Locate the cell with the specified text and output its (x, y) center coordinate. 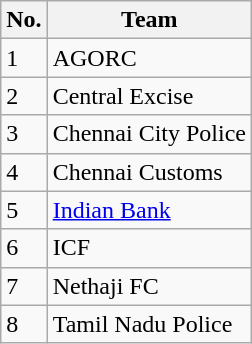
3 (24, 134)
4 (24, 172)
AGORC (149, 58)
Indian Bank (149, 210)
Team (149, 20)
Central Excise (149, 96)
1 (24, 58)
ICF (149, 248)
Tamil Nadu Police (149, 324)
Chennai Customs (149, 172)
Nethaji FC (149, 286)
2 (24, 96)
No. (24, 20)
8 (24, 324)
7 (24, 286)
5 (24, 210)
Chennai City Police (149, 134)
6 (24, 248)
